Output the (X, Y) coordinate of the center of the cell containing the given text.  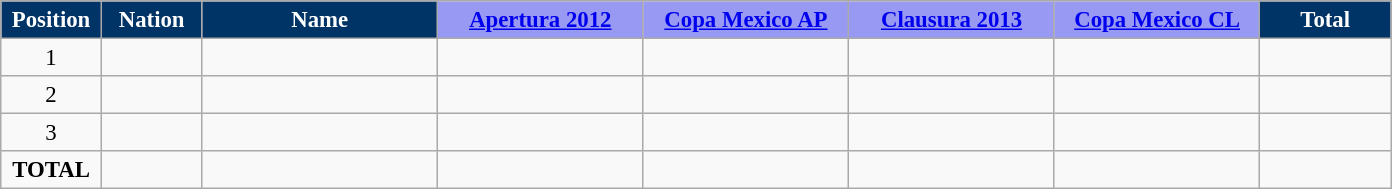
Copa Mexico CL (1157, 20)
1 (52, 58)
TOTAL (52, 170)
Nation (152, 20)
Position (52, 20)
Copa Mexico AP (746, 20)
Total (1326, 20)
Clausura 2013 (952, 20)
2 (52, 95)
Name (320, 20)
Apertura 2012 (541, 20)
3 (52, 133)
